Return the [x, y] coordinate for the center point of the cell that contains the specified text.  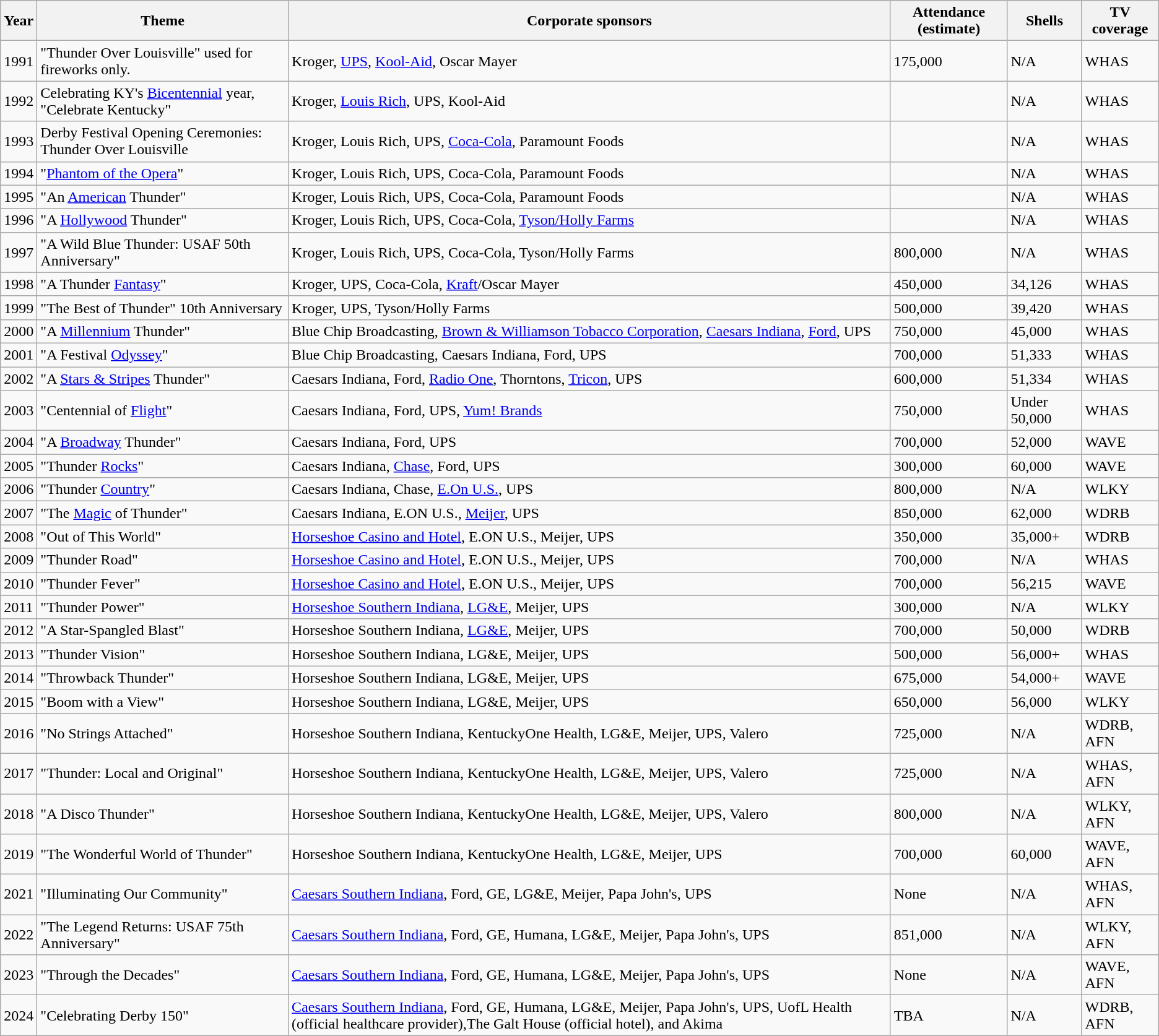
Theme [163, 21]
2023 [19, 975]
2004 [19, 442]
851,000 [948, 935]
2015 [19, 701]
45,000 [1044, 331]
2000 [19, 331]
Celebrating KY's Bicentennial year, "Celebrate Kentucky" [163, 101]
"A Disco Thunder" [163, 813]
1994 [19, 173]
"No Strings Attached" [163, 733]
Kroger, Louis Rich, UPS, Kool-Aid [589, 101]
1997 [19, 253]
2013 [19, 654]
Kroger, UPS, Coca-Cola, Kraft/Oscar Mayer [589, 284]
2018 [19, 813]
1999 [19, 308]
"Throwback Thunder" [163, 678]
"Thunder Over Louisville" used for fireworks only. [163, 61]
"A Star-Spangled Blast" [163, 631]
1993 [19, 141]
2010 [19, 584]
2024 [19, 1015]
62,000 [1044, 513]
39,420 [1044, 308]
450,000 [948, 284]
34,126 [1044, 284]
1992 [19, 101]
51,333 [1044, 355]
"The Best of Thunder" 10th Anniversary [163, 308]
Caesars Indiana, E.ON U.S., Meijer, UPS [589, 513]
2019 [19, 854]
"Thunder Power" [163, 607]
"The Magic of Thunder" [163, 513]
2021 [19, 895]
Blue Chip Broadcasting, Caesars Indiana, Ford, UPS [589, 355]
"Boom with a View" [163, 701]
51,334 [1044, 378]
"A Millennium Thunder" [163, 331]
2012 [19, 631]
"The Wonderful World of Thunder" [163, 854]
"Centennial of Flight" [163, 411]
675,000 [948, 678]
"Thunder Road" [163, 560]
Kroger, UPS, Kool-Aid, Oscar Mayer [589, 61]
Horseshoe Southern Indiana, KentuckyOne Health, LG&E, Meijer, UPS [589, 854]
56,215 [1044, 584]
"A Wild Blue Thunder: USAF 50th Anniversary" [163, 253]
2022 [19, 935]
2009 [19, 560]
2014 [19, 678]
2002 [19, 378]
Shells [1044, 21]
850,000 [948, 513]
Caesars Indiana, Ford, UPS [589, 442]
"Through the Decades" [163, 975]
50,000 [1044, 631]
1996 [19, 220]
1991 [19, 61]
Kroger, UPS, Tyson/Holly Farms [589, 308]
Derby Festival Opening Ceremonies: Thunder Over Louisville [163, 141]
"Out of This World" [163, 537]
175,000 [948, 61]
"Thunder: Local and Original" [163, 774]
"Thunder Country" [163, 490]
Under 50,000 [1044, 411]
2005 [19, 466]
Caesars Indiana, Chase, Ford, UPS [589, 466]
TV coverage [1120, 21]
"A Festival Odyssey" [163, 355]
52,000 [1044, 442]
2001 [19, 355]
Caesars Southern Indiana, Ford, GE, LG&E, Meijer, Papa John's, UPS [589, 895]
600,000 [948, 378]
"An American Thunder" [163, 197]
350,000 [948, 537]
2003 [19, 411]
"Thunder Rocks" [163, 466]
2006 [19, 490]
650,000 [948, 701]
"A Stars & Stripes Thunder" [163, 378]
"Thunder Fever" [163, 584]
2007 [19, 513]
"Phantom of the Opera" [163, 173]
"A Broadway Thunder" [163, 442]
54,000+ [1044, 678]
56,000+ [1044, 654]
Year [19, 21]
Caesars Indiana, Ford, Radio One, Thorntons, Tricon, UPS [589, 378]
56,000 [1044, 701]
Caesars Indiana, Chase, E.On U.S., UPS [589, 490]
2016 [19, 733]
"Thunder Vision" [163, 654]
35,000+ [1044, 537]
Blue Chip Broadcasting, Brown & Williamson Tobacco Corporation, Caesars Indiana, Ford, UPS [589, 331]
"Celebrating Derby 150" [163, 1015]
"The Legend Returns: USAF 75th Anniversary" [163, 935]
"A Hollywood Thunder" [163, 220]
1995 [19, 197]
1998 [19, 284]
2017 [19, 774]
Corporate sponsors [589, 21]
"A Thunder Fantasy" [163, 284]
2011 [19, 607]
Caesars Indiana, Ford, UPS, Yum! Brands [589, 411]
2008 [19, 537]
"Illuminating Our Community" [163, 895]
TBA [948, 1015]
Attendance (estimate) [948, 21]
